Find where the given text appears and provide that cell's center as (x, y) coordinate. 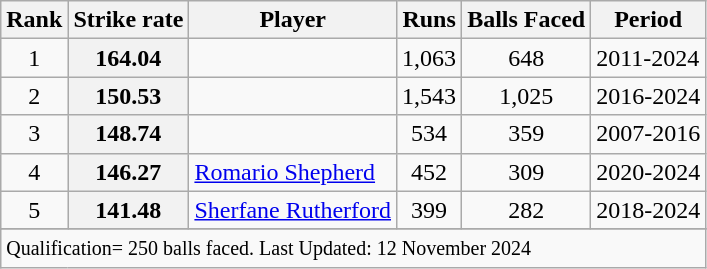
Player (293, 20)
2018-2024 (648, 210)
2011-2024 (648, 58)
Rank (34, 20)
164.04 (128, 58)
150.53 (128, 96)
4 (34, 172)
148.74 (128, 134)
Balls Faced (526, 20)
452 (430, 172)
Qualification= 250 balls faced. Last Updated: 12 November 2024 (354, 248)
282 (526, 210)
1,543 (430, 96)
2020-2024 (648, 172)
309 (526, 172)
3 (34, 134)
2007-2016 (648, 134)
648 (526, 58)
146.27 (128, 172)
1 (34, 58)
359 (526, 134)
1,063 (430, 58)
Romario Shepherd (293, 172)
Strike rate (128, 20)
Period (648, 20)
399 (430, 210)
2 (34, 96)
534 (430, 134)
5 (34, 210)
Sherfane Rutherford (293, 210)
2016-2024 (648, 96)
1,025 (526, 96)
Runs (430, 20)
141.48 (128, 210)
